Detect which cell encompasses the target text, then output its [X, Y] center coordinate. 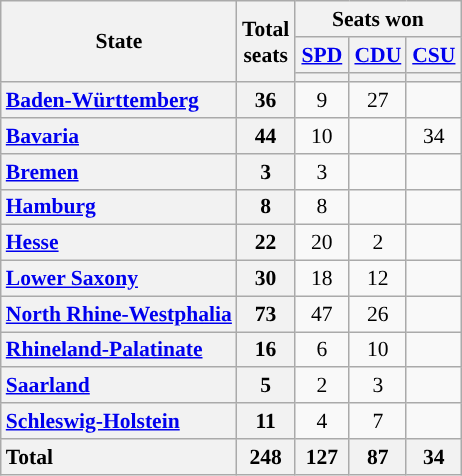
20 [322, 243]
6 [322, 350]
State [119, 42]
Lower Saxony [119, 279]
Baden-Württemberg [119, 101]
30 [266, 279]
11 [266, 421]
Bavaria [119, 136]
127 [322, 457]
Seats won [378, 19]
73 [266, 314]
7 [378, 421]
CDU [378, 55]
Hesse [119, 243]
22 [266, 243]
36 [266, 101]
9 [322, 101]
Bremen [119, 172]
5 [266, 386]
Rhineland-Palatinate [119, 350]
12 [378, 279]
SPD [322, 55]
47 [322, 314]
87 [378, 457]
27 [378, 101]
Hamburg [119, 207]
248 [266, 457]
18 [322, 279]
Totalseats [266, 42]
4 [322, 421]
44 [266, 136]
Total [119, 457]
CSU [434, 55]
26 [378, 314]
Schleswig-Holstein [119, 421]
16 [266, 350]
Saarland [119, 386]
North Rhine-Westphalia [119, 314]
